Return [x, y] of the center of cell containing provided text 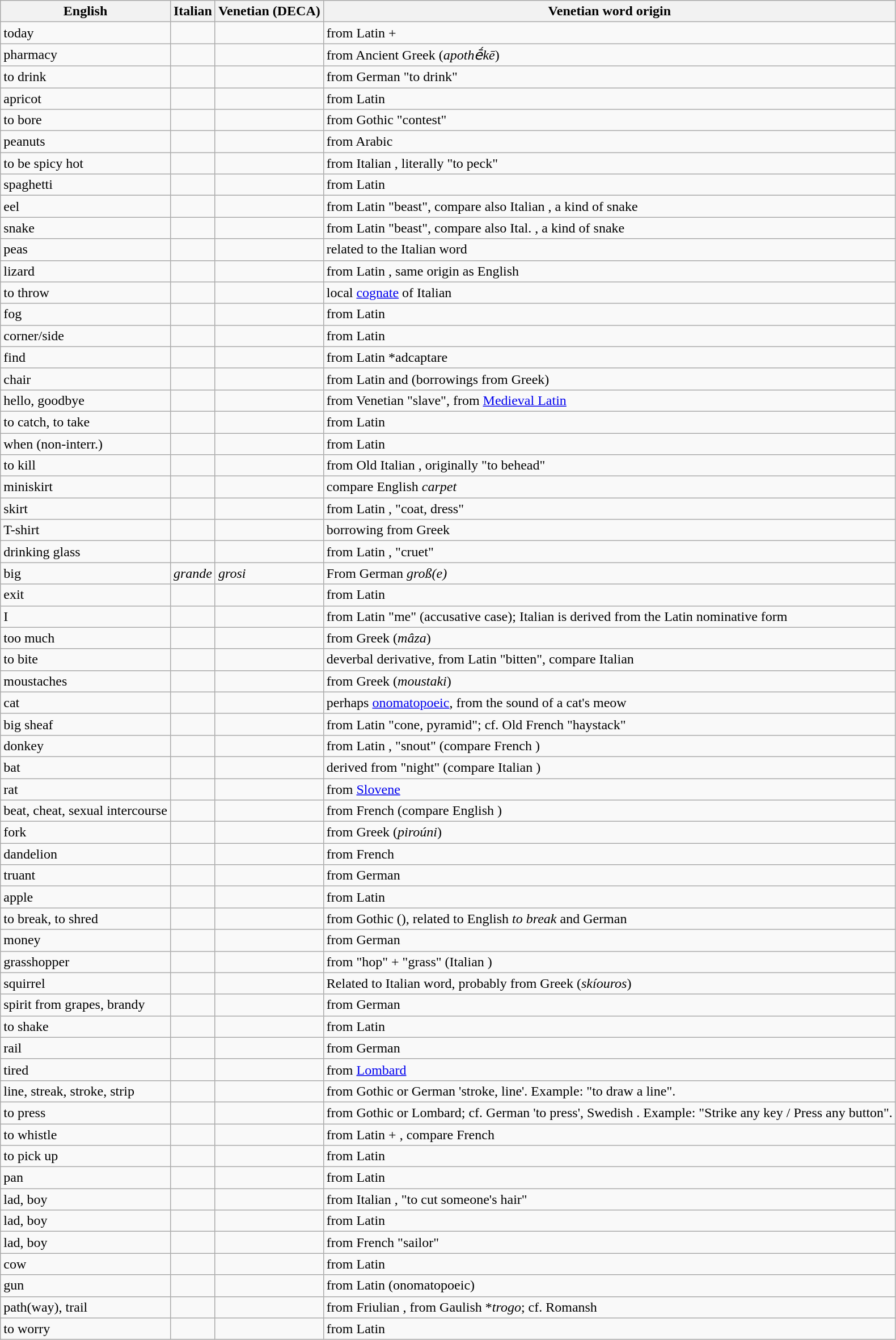
local cognate of Italian [609, 293]
derived from "night" (compare Italian ) [609, 767]
drinking glass [86, 552]
to whistle [86, 1135]
compare English carpet [609, 487]
from Latin , "snout" (compare French ) [609, 746]
from Latin "beast", compare also Ital. , a kind of snake [609, 228]
chair [86, 379]
to bore [86, 120]
grasshopper [86, 962]
from Slovene [609, 789]
snake [86, 228]
fork [86, 832]
donkey [86, 746]
path(way), trail [86, 1307]
related to the Italian word [609, 250]
dandelion [86, 854]
pharmacy [86, 55]
big sheaf [86, 724]
to worry [86, 1329]
beat, cheat, sexual intercourse [86, 811]
from Latin + , compare French [609, 1135]
lizard [86, 271]
to kill [86, 466]
from Latin (onomatopoeic) [609, 1286]
to bite [86, 660]
from Italian , literally "to peck" [609, 163]
to drink [86, 77]
from Latin and (borrowings from Greek) [609, 379]
grande [193, 573]
from French (compare English ) [609, 811]
from Venetian "slave", from Medieval Latin [609, 400]
from French [609, 854]
from Latin , same origin as English [609, 271]
corner/side [86, 336]
gun [86, 1286]
find [86, 357]
from Old Italian , originally "to behead" [609, 466]
to catch, to take [86, 422]
squirrel [86, 983]
to be spicy hot [86, 163]
pan [86, 1178]
from Lombard [609, 1070]
too much [86, 638]
from Ancient Greek (apothḗkē) [609, 55]
from Latin *adcaptare [609, 357]
from Gothic "contest" [609, 120]
Venetian word origin [609, 11]
perhaps onomatopoeic, from the sound of a cat's meow [609, 703]
from Greek (mâza) [609, 638]
today [86, 33]
borrowing from Greek [609, 530]
deverbal derivative, from Latin "bitten", compare Italian [609, 660]
bat [86, 767]
cat [86, 703]
spaghetti [86, 185]
hello, goodbye [86, 400]
from Latin "cone, pyramid"; cf. Old French "haystack" [609, 724]
eel [86, 206]
grosi [269, 573]
from Latin , "coat, dress" [609, 509]
to throw [86, 293]
when (non-interr.) [86, 444]
line, streak, stroke, strip [86, 1091]
rail [86, 1048]
from Latin , "cruet" [609, 552]
to shake [86, 1026]
from Gothic or German 'stroke, line'. Example: "to draw a line". [609, 1091]
Related to Italian word, probably from Greek (skíouros) [609, 983]
miniskirt [86, 487]
From German groß(e) [609, 573]
from Gothic or Lombard; cf. German 'to press', Swedish . Example: "Strike any key / Press any button". [609, 1113]
money [86, 940]
from Latin "beast", compare also Italian , a kind of snake [609, 206]
from "hop" + "grass" (Italian ) [609, 962]
from Greek (moustaki) [609, 681]
I [86, 616]
cow [86, 1264]
from Gothic (), related to English to break and German [609, 919]
apricot [86, 98]
from Latin "me" (accusative case); Italian is derived from the Latin nominative form [609, 616]
English [86, 11]
rat [86, 789]
from Greek (piroúni) [609, 832]
big [86, 573]
from French "sailor" [609, 1242]
skirt [86, 509]
Italian [193, 11]
T-shirt [86, 530]
truant [86, 876]
spirit from grapes, brandy [86, 1005]
from Friulian , from Gaulish *trogo; cf. Romansh [609, 1307]
tired [86, 1070]
to break, to shred [86, 919]
to pick up [86, 1156]
apple [86, 897]
from German "to drink" [609, 77]
to press [86, 1113]
exit [86, 595]
from Italian , "to cut someone's hair" [609, 1199]
from Arabic [609, 142]
moustaches [86, 681]
Venetian (DECA) [269, 11]
peanuts [86, 142]
peas [86, 250]
from Latin + [609, 33]
fog [86, 314]
